Scan for the cell matching the given text and deliver its [X, Y] coordinate at center. 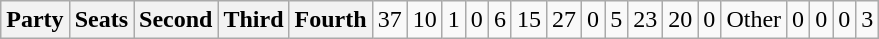
10 [424, 20]
37 [390, 20]
1 [454, 20]
5 [616, 20]
20 [680, 20]
27 [564, 20]
15 [528, 20]
Party [35, 20]
Seats [101, 20]
Third [254, 20]
23 [646, 20]
6 [500, 20]
Second [176, 20]
Fourth [330, 20]
Other [754, 20]
3 [868, 20]
